Find where the given text appears and provide that cell's center as (X, Y) coordinate. 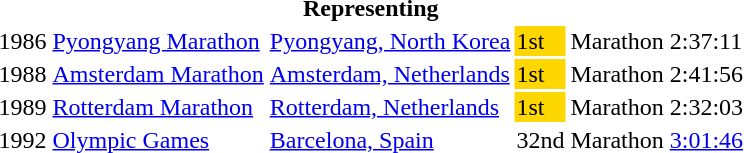
Pyongyang Marathon (158, 41)
Amsterdam Marathon (158, 74)
2:41:56 (706, 74)
Pyongyang, North Korea (390, 41)
Amsterdam, Netherlands (390, 74)
Rotterdam Marathon (158, 107)
2:37:11 (706, 41)
Rotterdam, Netherlands (390, 107)
2:32:03 (706, 107)
